Pinpoint the cell where the given text exists, returning its (X, Y) midpoint coordinate. 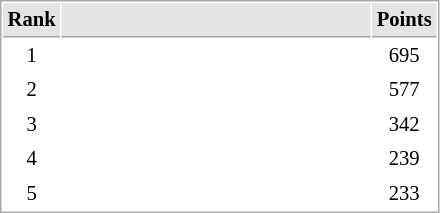
4 (32, 158)
Rank (32, 20)
695 (404, 56)
3 (32, 124)
577 (404, 90)
1 (32, 56)
2 (32, 90)
239 (404, 158)
233 (404, 194)
Points (404, 20)
342 (404, 124)
5 (32, 194)
